Determine the (x, y) coordinate at the center of the cell enclosing the given text.  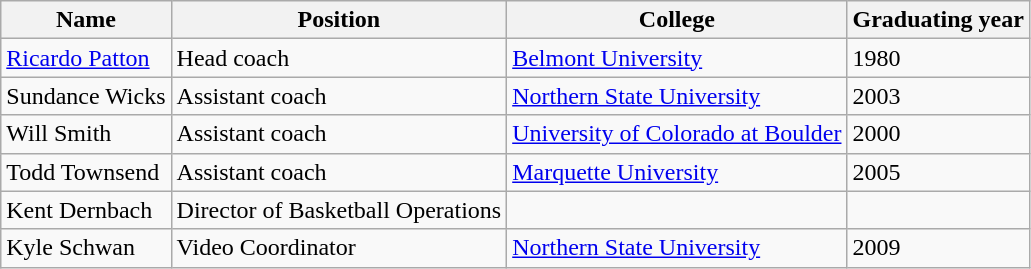
College (677, 20)
2003 (938, 96)
Sundance Wicks (86, 96)
Todd Townsend (86, 172)
1980 (938, 58)
Video Coordinator (339, 248)
Kyle Schwan (86, 248)
2009 (938, 248)
University of Colorado at Boulder (677, 134)
2005 (938, 172)
Will Smith (86, 134)
Graduating year (938, 20)
Ricardo Patton (86, 58)
Position (339, 20)
Belmont University (677, 58)
Marquette University (677, 172)
2000 (938, 134)
Name (86, 20)
Kent Dernbach (86, 210)
Director of Basketball Operations (339, 210)
Head coach (339, 58)
